Provide the (x, y) coordinate of the cell's center where the given text is located.  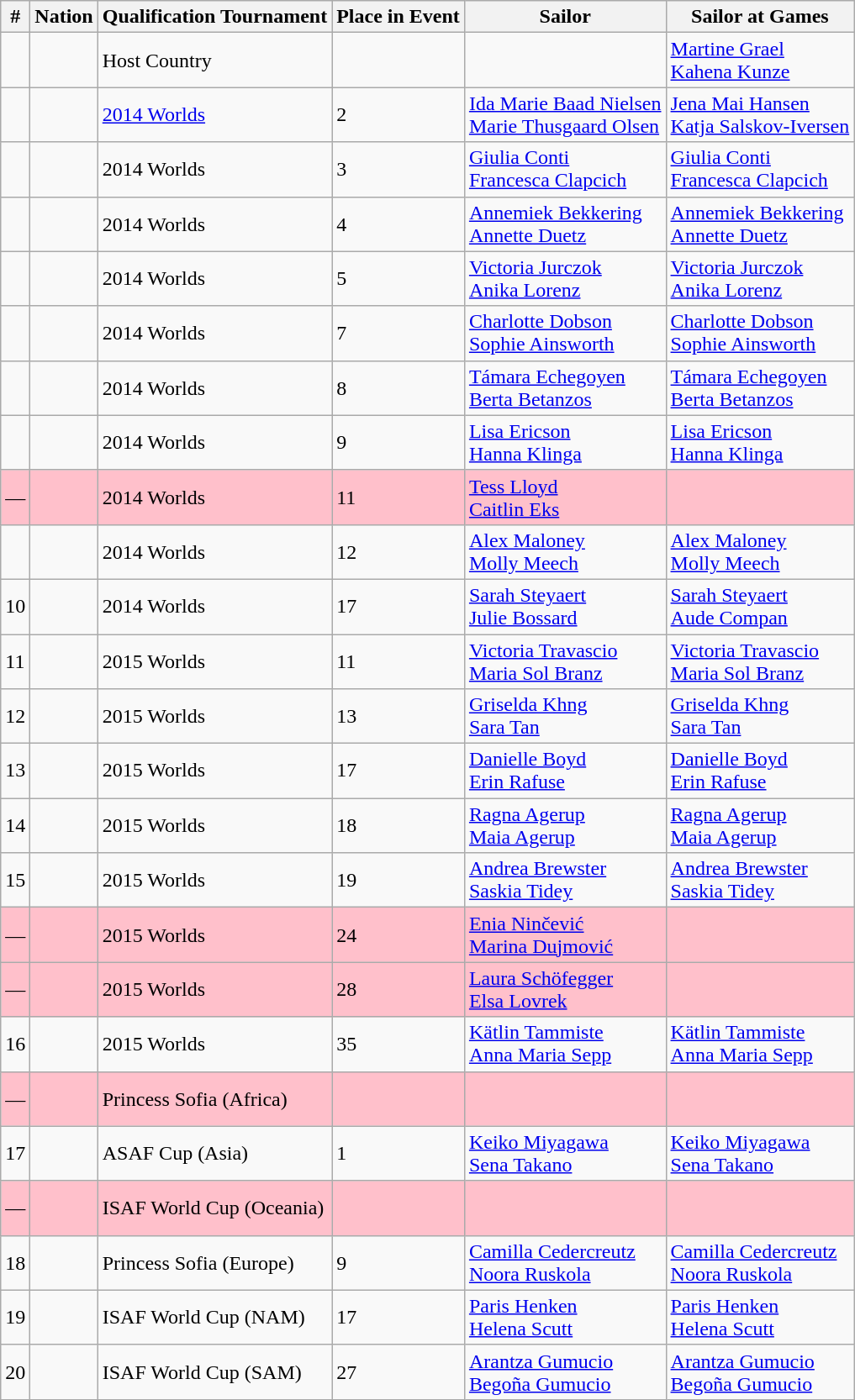
ISAF World Cup (Oceania) (214, 1208)
Sarah SteyaertAude Compan (760, 607)
Qualification Tournament (214, 17)
35 (398, 1044)
3 (398, 170)
Martine GraelKahena Kunze (760, 61)
7 (398, 333)
ISAF World Cup (SAM) (214, 1371)
Princess Sofia (Europe) (214, 1262)
Host Country (214, 61)
5 (398, 279)
4 (398, 224)
8 (398, 388)
16 (15, 1044)
Place in Event (398, 17)
Enia NinčevićMarina Dujmović (565, 934)
10 (15, 607)
Ida Marie Baad NielsenMarie Thusgaard Olsen (565, 114)
1 (398, 1153)
Jena Mai HansenKatja Salskov-Iversen (760, 114)
Tess LloydCaitlin Eks (565, 497)
15 (15, 881)
Sailor (565, 17)
20 (15, 1371)
Laura SchöfeggerElsa Lovrek (565, 990)
24 (398, 934)
14 (15, 825)
# (15, 17)
28 (398, 990)
Sailor at Games (760, 17)
Sarah SteyaertJulie Bossard (565, 607)
27 (398, 1371)
2 (398, 114)
Nation (64, 17)
Princess Sofia (Africa) (214, 1099)
ISAF World Cup (NAM) (214, 1318)
ASAF Cup (Asia) (214, 1153)
